Scan for the cell matching the given text and deliver its [x, y] coordinate at center. 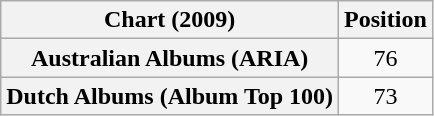
Chart (2009) [170, 20]
Position [386, 20]
73 [386, 96]
Dutch Albums (Album Top 100) [170, 96]
Australian Albums (ARIA) [170, 58]
76 [386, 58]
